Pinpoint the cell where the given text exists, returning its [X, Y] midpoint coordinate. 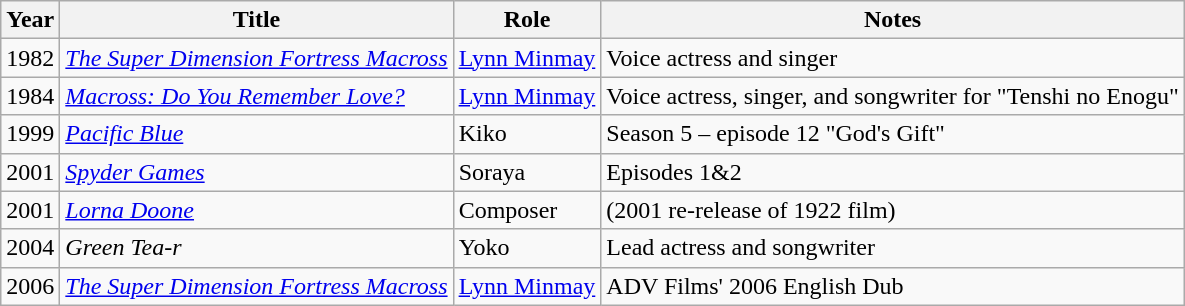
Composer [527, 210]
1999 [30, 134]
Voice actress and singer [892, 58]
Pacific Blue [256, 134]
Soraya [527, 172]
ADV Films' 2006 English Dub [892, 286]
2006 [30, 286]
Season 5 – episode 12 "God's Gift" [892, 134]
2004 [30, 248]
Macross: Do You Remember Love? [256, 96]
Year [30, 20]
1982 [30, 58]
Voice actress, singer, and songwriter for "Tenshi no Enogu" [892, 96]
Episodes 1&2 [892, 172]
Spyder Games [256, 172]
Lead actress and songwriter [892, 248]
Title [256, 20]
Lorna Doone [256, 210]
Kiko [527, 134]
1984 [30, 96]
Green Tea-r [256, 248]
Role [527, 20]
(2001 re-release of 1922 film) [892, 210]
Yoko [527, 248]
Notes [892, 20]
